Identify which cell holds the provided text, then report its [X, Y] central coordinate. 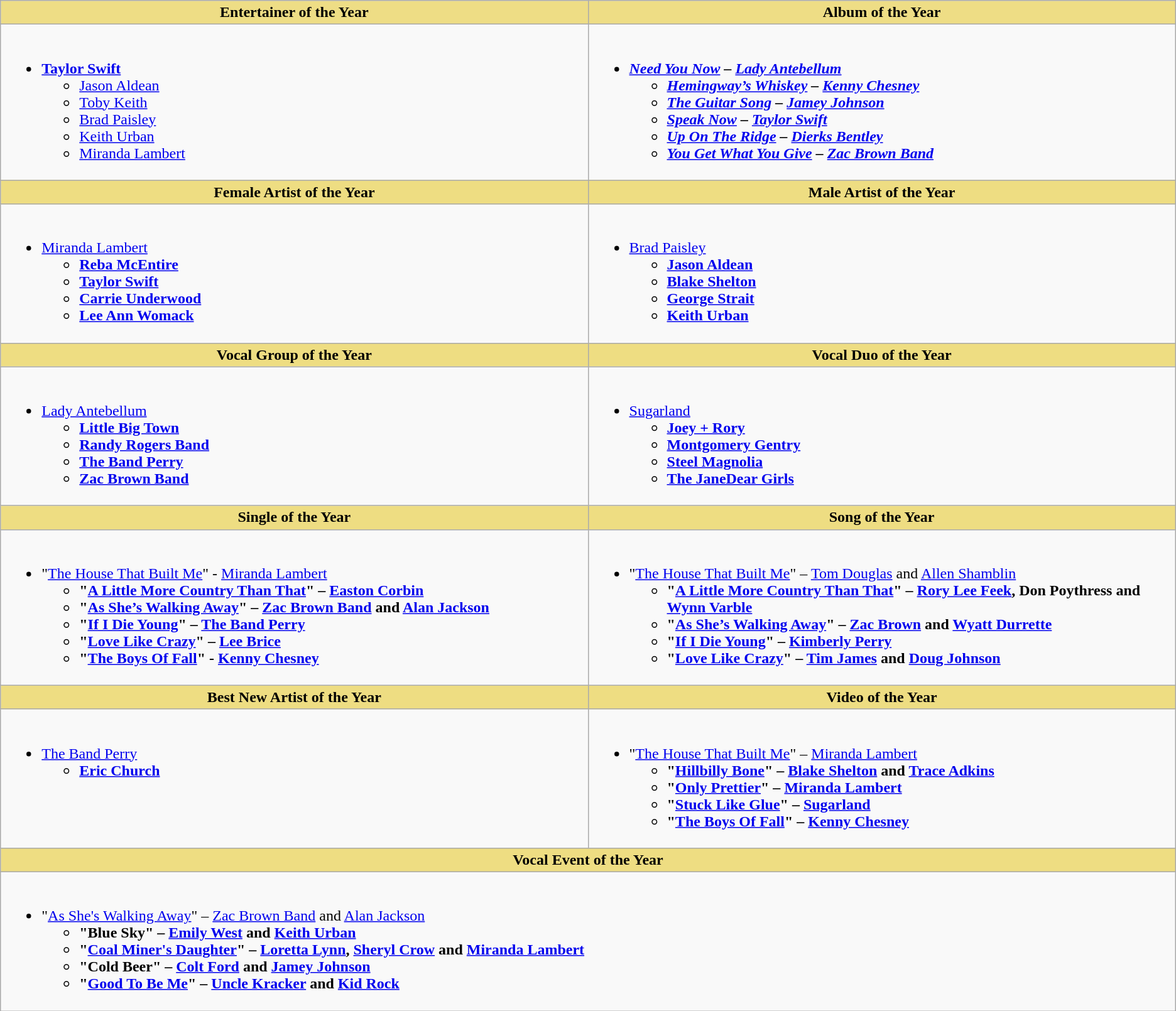
Album of the Year [882, 13]
Taylor SwiftJason AldeanToby KeithBrad PaisleyKeith UrbanMiranda Lambert [294, 102]
Vocal Event of the Year [588, 860]
Vocal Duo of the Year [882, 355]
Male Artist of the Year [882, 192]
Best New Artist of the Year [294, 697]
Vocal Group of the Year [294, 355]
Female Artist of the Year [294, 192]
Brad PaisleyJason AldeanBlake SheltonGeorge StraitKeith Urban [882, 274]
Video of the Year [882, 697]
The Band PerryEric Church [294, 779]
Lady AntebellumLittle Big TownRandy Rogers BandThe Band PerryZac Brown Band [294, 436]
Entertainer of the Year [294, 13]
Miranda LambertReba McEntireTaylor SwiftCarrie UnderwoodLee Ann Womack [294, 274]
Single of the Year [294, 517]
SugarlandJoey + RoryMontgomery GentrySteel MagnoliaThe JaneDear Girls [882, 436]
Song of the Year [882, 517]
